Identify which cell holds the provided text, then report its (x, y) central coordinate. 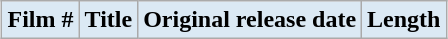
Length (404, 20)
Original release date (250, 20)
Title (108, 20)
Film # (40, 20)
